Scan for the cell matching the given text and deliver its [X, Y] coordinate at center. 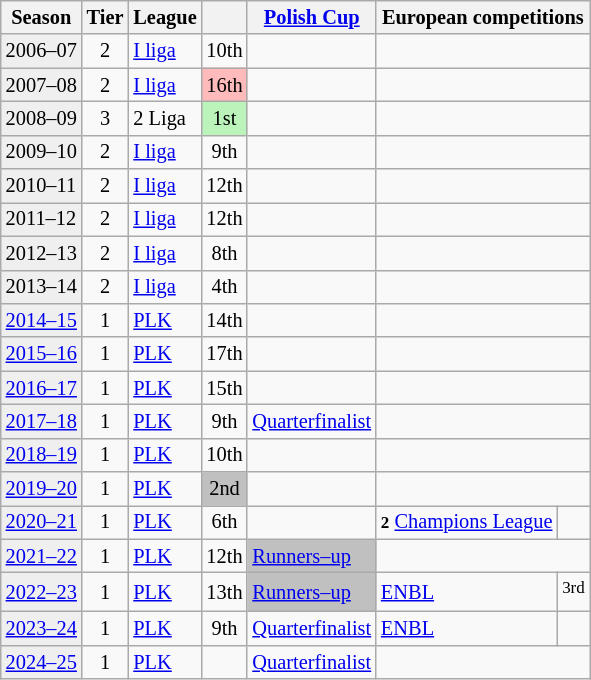
2016–17 [42, 388]
2010–11 [42, 186]
2022–23 [42, 592]
14th [225, 320]
17th [225, 354]
2015–16 [42, 354]
3rd [573, 592]
2011–12 [42, 219]
4th [225, 287]
8th [225, 253]
2007–08 [42, 85]
2 Champions League [466, 522]
2024–25 [42, 662]
Tier [106, 17]
2 Liga [164, 118]
Season [42, 17]
2006–07 [42, 51]
2021–22 [42, 556]
2018–19 [42, 455]
2012–13 [42, 253]
16th [225, 85]
2013–14 [42, 287]
2009–10 [42, 152]
3 [106, 118]
2nd [225, 489]
6th [225, 522]
2019–20 [42, 489]
2020–21 [42, 522]
European competitions [483, 17]
2008–09 [42, 118]
League [164, 17]
2023–24 [42, 628]
Polish Cup [312, 17]
13th [225, 592]
2014–15 [42, 320]
15th [225, 388]
2017–18 [42, 421]
1st [225, 118]
